Return the [x, y] coordinate for the center point of the cell that contains the specified text.  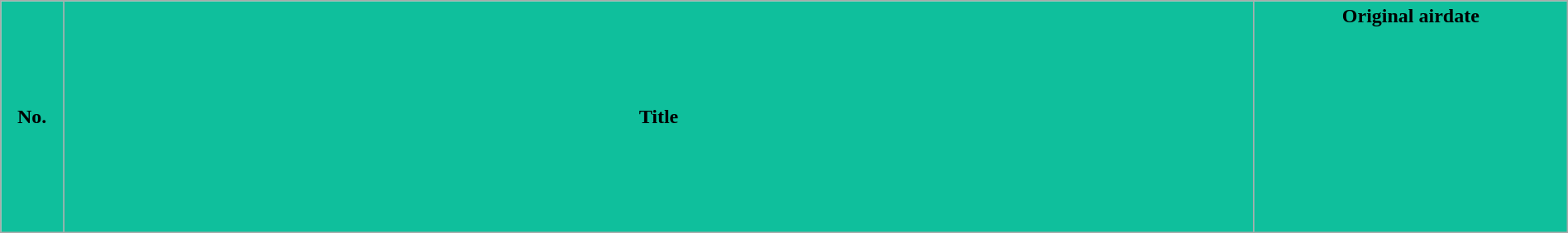
No. [32, 117]
Original airdate [1411, 117]
Title [659, 117]
